Scan for the cell matching the given text and deliver its (x, y) coordinate at center. 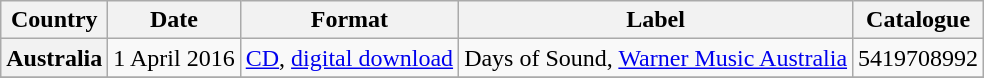
Label (656, 20)
Days of Sound, Warner Music Australia (656, 58)
Format (349, 20)
Country (54, 20)
5419708992 (918, 58)
Date (174, 20)
Australia (54, 58)
CD, digital download (349, 58)
1 April 2016 (174, 58)
Catalogue (918, 20)
